Identify which cell holds the provided text, then report its (x, y) central coordinate. 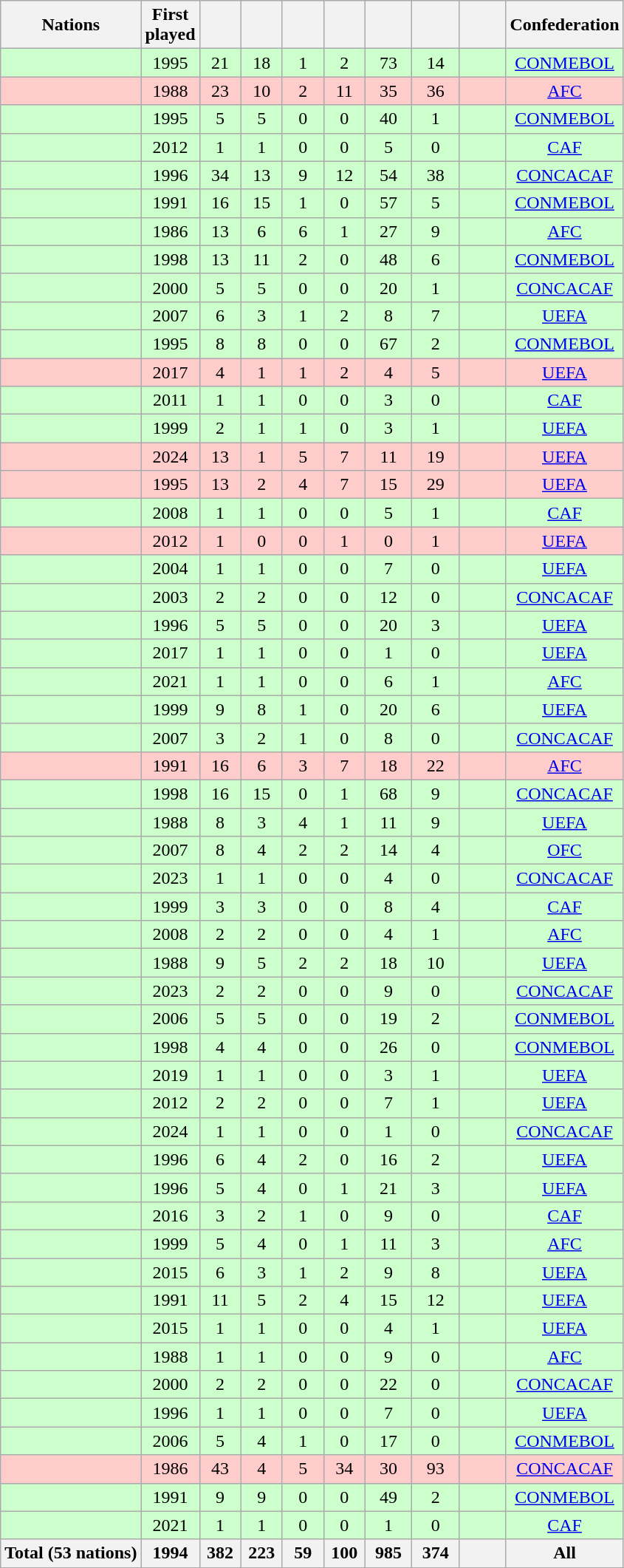
100 (344, 1553)
40 (388, 119)
29 (436, 485)
57 (388, 203)
73 (388, 63)
38 (436, 175)
43 (220, 1469)
2011 (170, 400)
Total (53 nations) (71, 1553)
54 (388, 175)
1994 (170, 1553)
985 (388, 1553)
30 (388, 1469)
2016 (170, 1216)
68 (388, 794)
2019 (170, 1075)
27 (388, 231)
First played (170, 25)
59 (303, 1553)
48 (388, 259)
2004 (170, 569)
382 (220, 1553)
49 (388, 1497)
67 (388, 344)
17 (388, 1441)
223 (261, 1553)
35 (388, 91)
36 (436, 91)
26 (388, 1047)
Nations (71, 25)
All (564, 1553)
374 (436, 1553)
23 (220, 91)
2003 (170, 597)
Confederation (564, 25)
93 (436, 1469)
OFC (564, 851)
